From the cell containing the given text, extract its center point as [X, Y] coordinate. 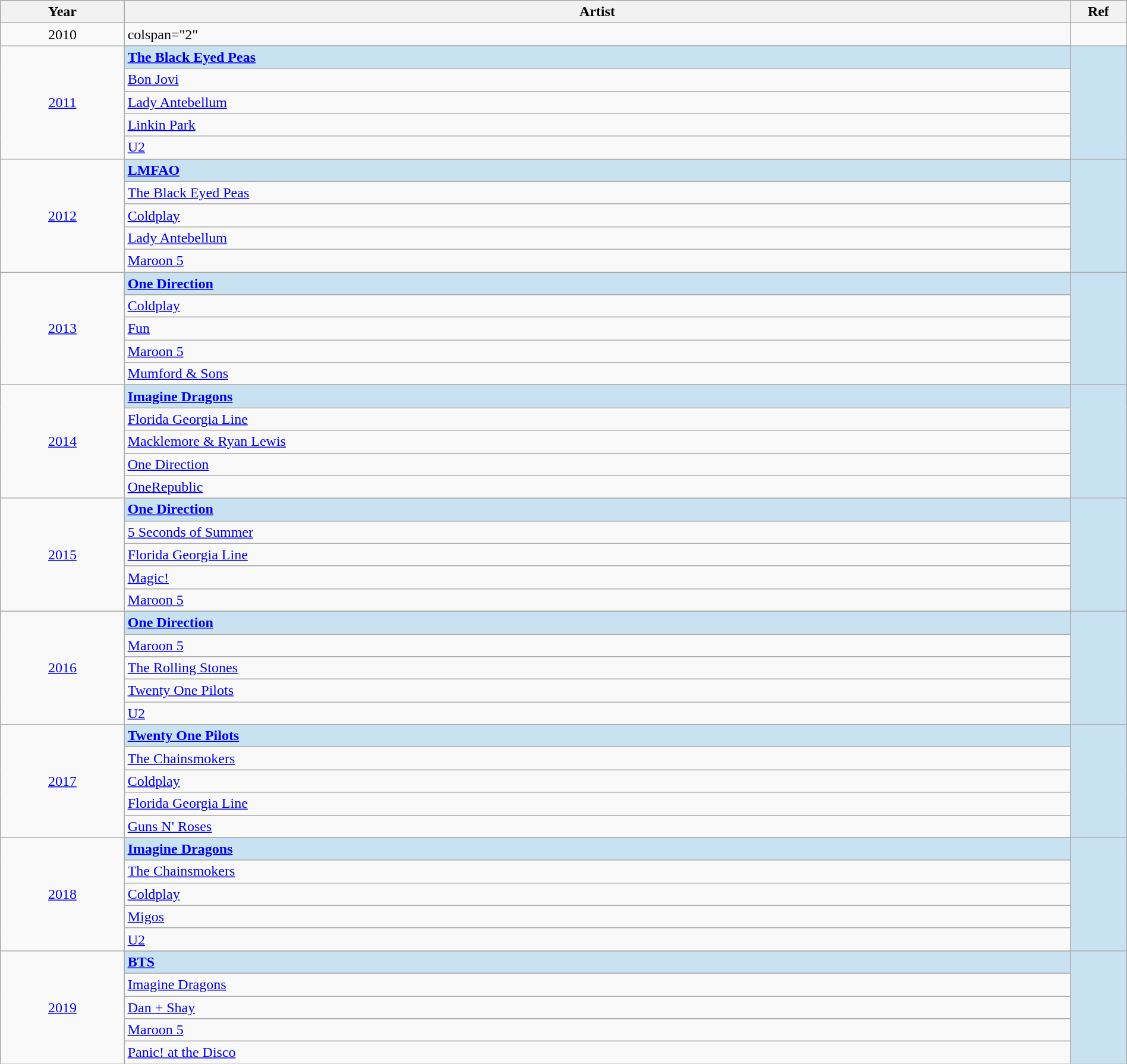
colspan="2" [597, 34]
2017 [62, 781]
2012 [62, 215]
Migos [597, 917]
Magic! [597, 577]
OneRepublic [597, 487]
Panic! at the Disco [597, 1053]
Year [62, 12]
Guns N' Roses [597, 826]
2015 [62, 555]
Artist [597, 12]
2011 [62, 102]
Mumford & Sons [597, 374]
2018 [62, 894]
5 Seconds of Summer [597, 532]
2016 [62, 668]
Fun [597, 329]
Linkin Park [597, 125]
2013 [62, 329]
Bon Jovi [597, 80]
2019 [62, 1007]
Macklemore & Ryan Lewis [597, 442]
Ref [1098, 12]
2010 [62, 34]
Dan + Shay [597, 1008]
2014 [62, 442]
BTS [597, 962]
The Rolling Stones [597, 668]
LMFAO [597, 170]
